Extract the (X, Y) coordinate from the center of the cell holding the provided text.  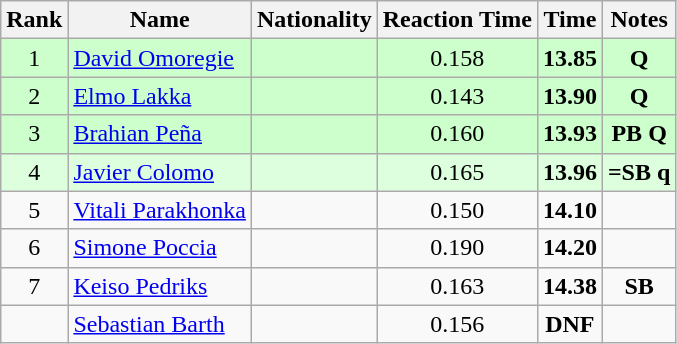
David Omoregie (160, 58)
0.158 (457, 58)
14.38 (570, 286)
Sebastian Barth (160, 324)
3 (34, 134)
Nationality (314, 20)
13.96 (570, 172)
13.85 (570, 58)
Brahian Peña (160, 134)
Rank (34, 20)
0.165 (457, 172)
14.20 (570, 248)
2 (34, 96)
0.160 (457, 134)
1 (34, 58)
SB (638, 286)
Reaction Time (457, 20)
PB Q (638, 134)
6 (34, 248)
Time (570, 20)
Javier Colomo (160, 172)
Notes (638, 20)
5 (34, 210)
Name (160, 20)
Keiso Pedriks (160, 286)
13.93 (570, 134)
Elmo Lakka (160, 96)
0.143 (457, 96)
14.10 (570, 210)
7 (34, 286)
Vitali Parakhonka (160, 210)
DNF (570, 324)
13.90 (570, 96)
0.150 (457, 210)
Simone Poccia (160, 248)
=SB q (638, 172)
0.156 (457, 324)
4 (34, 172)
0.190 (457, 248)
0.163 (457, 286)
